Output the (X, Y) coordinate of the center of the cell containing the given text.  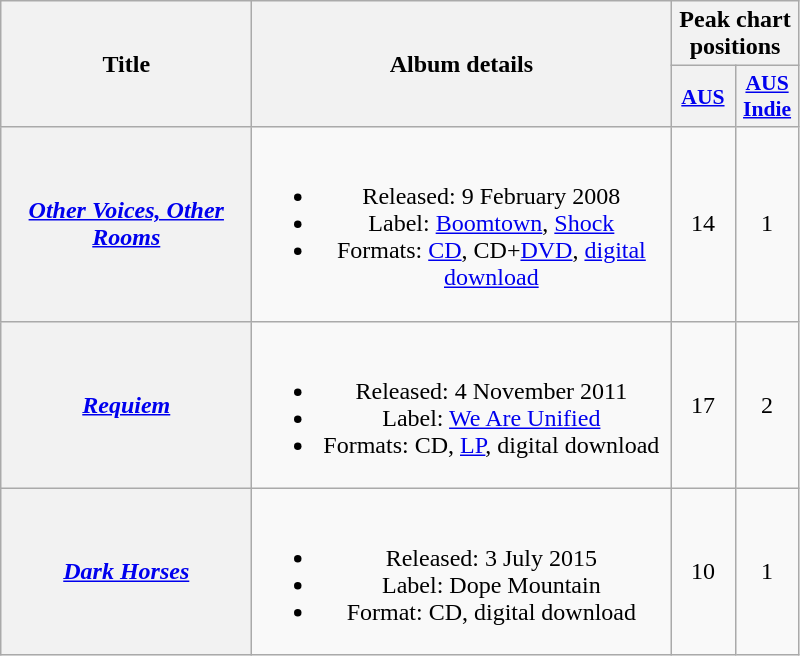
AUS (703, 96)
AUSIndie (767, 96)
Album details (462, 64)
Released: 9 February 2008Label: Boomtown, ShockFormats: CD, CD+DVD, digital download (462, 224)
2 (767, 404)
14 (703, 224)
Requiem (126, 404)
Dark Horses (126, 572)
Title (126, 64)
Released: 4 November 2011Label: We Are UnifiedFormats: CD, LP, digital download (462, 404)
Other Voices, Other Rooms (126, 224)
17 (703, 404)
10 (703, 572)
Peak chart positions (735, 34)
Released: 3 July 2015Label: Dope MountainFormat: CD, digital download (462, 572)
